Pinpoint the cell where the given text exists, returning its [x, y] midpoint coordinate. 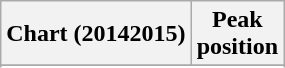
Chart (20142015) [96, 34]
Peakposition [237, 34]
